Search for the cell housing the specified text and yield its (X, Y) center coordinate. 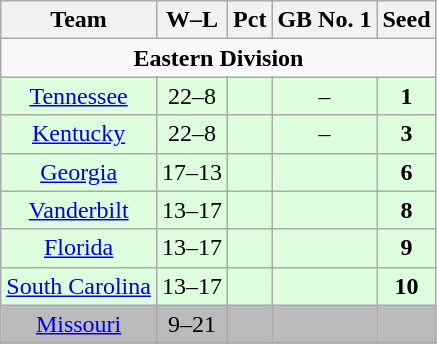
Missouri (79, 324)
3 (406, 134)
Team (79, 20)
Vanderbilt (79, 210)
10 (406, 286)
Kentucky (79, 134)
1 (406, 96)
Tennessee (79, 96)
17–13 (192, 172)
9 (406, 248)
Seed (406, 20)
W–L (192, 20)
Florida (79, 248)
6 (406, 172)
9–21 (192, 324)
8 (406, 210)
South Carolina (79, 286)
Georgia (79, 172)
GB No. 1 (324, 20)
Eastern Division (218, 58)
Pct (250, 20)
